From the cell containing the given text, extract its center point as (x, y) coordinate. 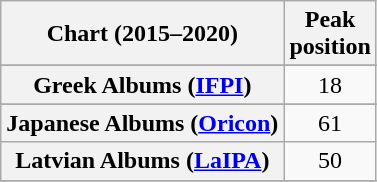
Japanese Albums (Oricon) (142, 123)
61 (330, 123)
50 (330, 161)
Peak position (330, 34)
Chart (2015–2020) (142, 34)
Greek Albums (IFPI) (142, 85)
Latvian Albums (LaIPA) (142, 161)
18 (330, 85)
